Find where the given text appears and provide that cell's center as (x, y) coordinate. 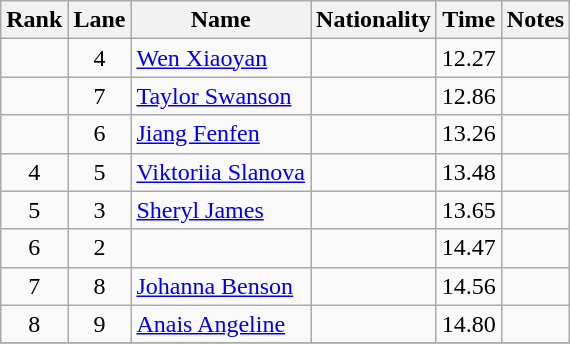
14.47 (468, 248)
Johanna Benson (221, 286)
13.48 (468, 172)
Nationality (374, 20)
13.65 (468, 210)
Taylor Swanson (221, 96)
14.80 (468, 324)
9 (100, 324)
14.56 (468, 286)
12.27 (468, 58)
Viktoriia Slanova (221, 172)
13.26 (468, 134)
Lane (100, 20)
2 (100, 248)
Time (468, 20)
Sheryl James (221, 210)
Wen Xiaoyan (221, 58)
3 (100, 210)
12.86 (468, 96)
Name (221, 20)
Notes (535, 20)
Jiang Fenfen (221, 134)
Anais Angeline (221, 324)
Rank (34, 20)
